Pinpoint the cell where the given text exists, returning its [x, y] midpoint coordinate. 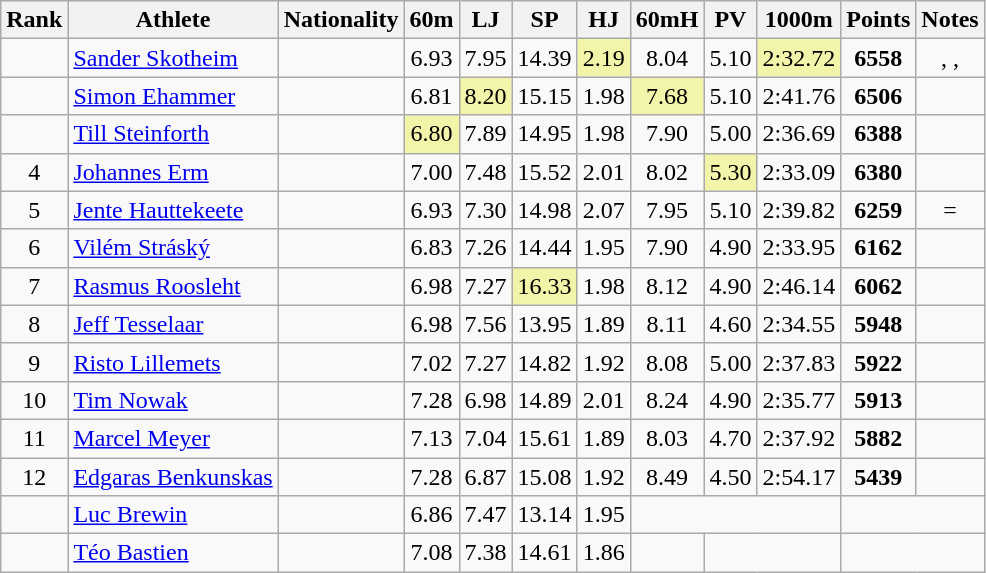
4 [34, 172]
8.11 [667, 324]
Jente Hauttekeete [173, 210]
Téo Bastien [173, 553]
Notes [950, 20]
7.47 [486, 515]
8.12 [667, 286]
2:41.76 [799, 96]
10 [34, 400]
HJ [604, 20]
15.61 [544, 438]
7.38 [486, 553]
2:37.92 [799, 438]
6558 [878, 58]
14.82 [544, 362]
6259 [878, 210]
5 [34, 210]
Rasmus Roosleht [173, 286]
6.87 [486, 477]
7.56 [486, 324]
Athlete [173, 20]
14.44 [544, 248]
5948 [878, 324]
11 [34, 438]
6 [34, 248]
4.60 [730, 324]
14.95 [544, 134]
= [950, 210]
8.20 [486, 96]
Tim Nowak [173, 400]
15.52 [544, 172]
14.89 [544, 400]
5439 [878, 477]
Johannes Erm [173, 172]
5913 [878, 400]
8.08 [667, 362]
2:37.83 [799, 362]
7.04 [486, 438]
2:32.72 [799, 58]
2:46.14 [799, 286]
6388 [878, 134]
7.48 [486, 172]
PV [730, 20]
Points [878, 20]
6506 [878, 96]
16.33 [544, 286]
15.15 [544, 96]
13.95 [544, 324]
6162 [878, 248]
14.39 [544, 58]
1000m [799, 20]
Edgaras Benkunskas [173, 477]
9 [34, 362]
8.03 [667, 438]
8 [34, 324]
6.83 [432, 248]
5882 [878, 438]
2:39.82 [799, 210]
13.14 [544, 515]
7.08 [432, 553]
, , [950, 58]
Sander Skotheim [173, 58]
8.24 [667, 400]
7.02 [432, 362]
60m [432, 20]
Luc Brewin [173, 515]
Till Steinforth [173, 134]
4.50 [730, 477]
4.70 [730, 438]
2:33.95 [799, 248]
8.02 [667, 172]
14.61 [544, 553]
Vilém Stráský [173, 248]
12 [34, 477]
8.04 [667, 58]
2:33.09 [799, 172]
7.68 [667, 96]
Marcel Meyer [173, 438]
SP [544, 20]
6.86 [432, 515]
15.08 [544, 477]
6380 [878, 172]
60mH [667, 20]
7.89 [486, 134]
7.30 [486, 210]
14.98 [544, 210]
Nationality [341, 20]
2:34.55 [799, 324]
2:36.69 [799, 134]
2:35.77 [799, 400]
Jeff Tesselaar [173, 324]
6.81 [432, 96]
7.13 [432, 438]
7.00 [432, 172]
5.30 [730, 172]
Risto Lillemets [173, 362]
Rank [34, 20]
1.86 [604, 553]
6062 [878, 286]
5922 [878, 362]
7 [34, 286]
6.80 [432, 134]
2.19 [604, 58]
LJ [486, 20]
Simon Ehammer [173, 96]
2:54.17 [799, 477]
2.07 [604, 210]
8.49 [667, 477]
7.26 [486, 248]
